Capture the cell that displays the provided text and extract its (X, Y) central coordinate. 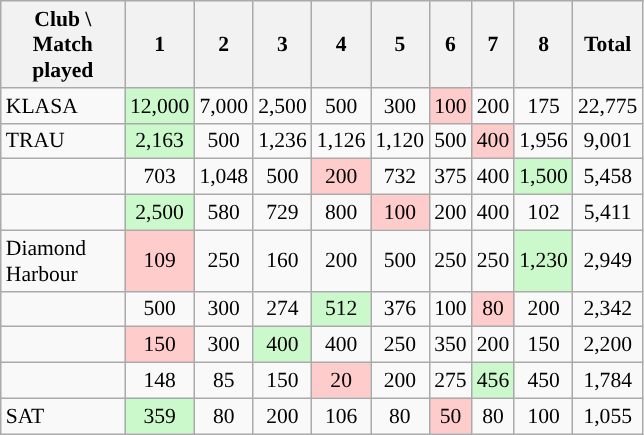
50 (450, 416)
729 (282, 213)
800 (342, 213)
2 (224, 44)
KLASA (63, 106)
5 (400, 44)
1,230 (544, 260)
Club \ Match played (63, 44)
6 (450, 44)
SAT (63, 416)
Total (608, 44)
5,411 (608, 213)
1,126 (342, 141)
12,000 (160, 106)
109 (160, 260)
5,458 (608, 177)
4 (342, 44)
1,500 (544, 177)
2,342 (608, 309)
350 (450, 345)
106 (342, 416)
7 (494, 44)
175 (544, 106)
1,956 (544, 141)
160 (282, 260)
2,163 (160, 141)
456 (494, 381)
85 (224, 381)
450 (544, 381)
7,000 (224, 106)
1,120 (400, 141)
2,949 (608, 260)
20 (342, 381)
Diamond Harbour (63, 260)
1,055 (608, 416)
1,236 (282, 141)
22,775 (608, 106)
274 (282, 309)
275 (450, 381)
TRAU (63, 141)
102 (544, 213)
580 (224, 213)
1,784 (608, 381)
148 (160, 381)
375 (450, 177)
732 (400, 177)
1 (160, 44)
9,001 (608, 141)
703 (160, 177)
359 (160, 416)
1,048 (224, 177)
376 (400, 309)
512 (342, 309)
2,200 (608, 345)
3 (282, 44)
8 (544, 44)
